Output the (x, y) coordinate of the center of the cell containing the given text.  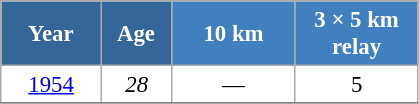
5 (356, 85)
3 × 5 km relay (356, 34)
10 km (234, 34)
— (234, 85)
Age (136, 34)
28 (136, 85)
Year (52, 34)
1954 (52, 85)
